For the text-containing cell, return its midpoint in (X, Y) coordinate format. 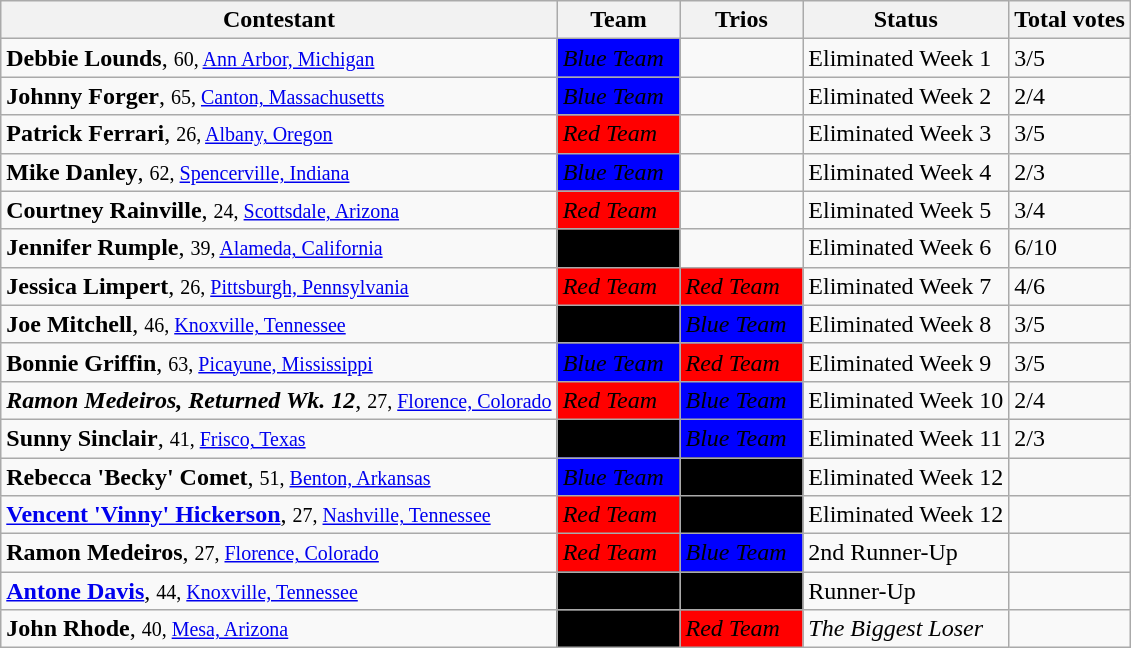
Bonnie Griffin, 63, Picayune, Mississippi (279, 362)
Runner-Up (906, 591)
Eliminated Week 7 (906, 286)
Eliminated Week 10 (906, 400)
2nd Runner-Up (906, 553)
Joe Mitchell, 46, Knoxville, Tennessee (279, 324)
Trios (742, 20)
Antone Davis, 44, Knoxville, Tennessee (279, 591)
Ramon Medeiros, 27, Florence, Colorado (279, 553)
Jennifer Rumple, 39, Alameda, California (279, 248)
Eliminated Week 6 (906, 248)
Eliminated Week 2 (906, 96)
Courtney Rainville, 24, Scottsdale, Arizona (279, 210)
Johnny Forger, 65, Canton, Massachusetts (279, 96)
Mike Danley, 62, Spencerville, Indiana (279, 172)
Eliminated Week 1 (906, 58)
Eliminated Week 11 (906, 438)
4/6 (1070, 286)
Team (618, 20)
Eliminated Week 8 (906, 324)
John Rhode, 40, Mesa, Arizona (279, 629)
Patrick Ferrari, 26, Albany, Oregon (279, 134)
Eliminated Week 3 (906, 134)
3/4 (1070, 210)
Sunny Sinclair, 41, Frisco, Texas (279, 438)
The Biggest Loser (906, 629)
Status (906, 20)
Total votes (1070, 20)
Contestant (279, 20)
6/10 (1070, 248)
Eliminated Week 9 (906, 362)
Jessica Limpert, 26, Pittsburgh, Pennsylvania (279, 286)
Debbie Lounds, 60, Ann Arbor, Michigan (279, 58)
Ramon Medeiros, Returned Wk. 12, 27, Florence, Colorado (279, 400)
Rebecca 'Becky' Comet, 51, Benton, Arkansas (279, 477)
Vencent 'Vinny' Hickerson, 27, Nashville, Tennessee (279, 515)
Eliminated Week 4 (906, 172)
Eliminated Week 5 (906, 210)
